Provide the (x, y) coordinate of the cell's center where the given text is located.  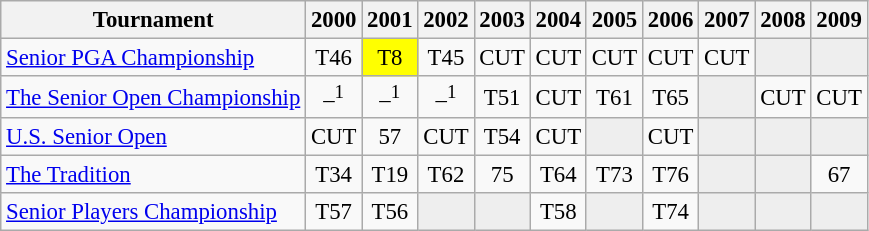
T34 (334, 175)
T65 (671, 97)
2007 (727, 20)
T45 (446, 58)
T19 (390, 175)
T61 (614, 97)
T54 (502, 137)
T64 (558, 175)
57 (390, 137)
2004 (558, 20)
2006 (671, 20)
75 (502, 175)
The Senior Open Championship (154, 97)
2000 (334, 20)
2003 (502, 20)
T73 (614, 175)
2002 (446, 20)
The Tradition (154, 175)
T62 (446, 175)
T51 (502, 97)
2008 (783, 20)
Tournament (154, 20)
U.S. Senior Open (154, 137)
67 (839, 175)
T46 (334, 58)
T8 (390, 58)
2001 (390, 20)
2005 (614, 20)
2009 (839, 20)
Senior PGA Championship (154, 58)
T76 (671, 175)
